Detect which cell encompasses the target text, then output its [x, y] center coordinate. 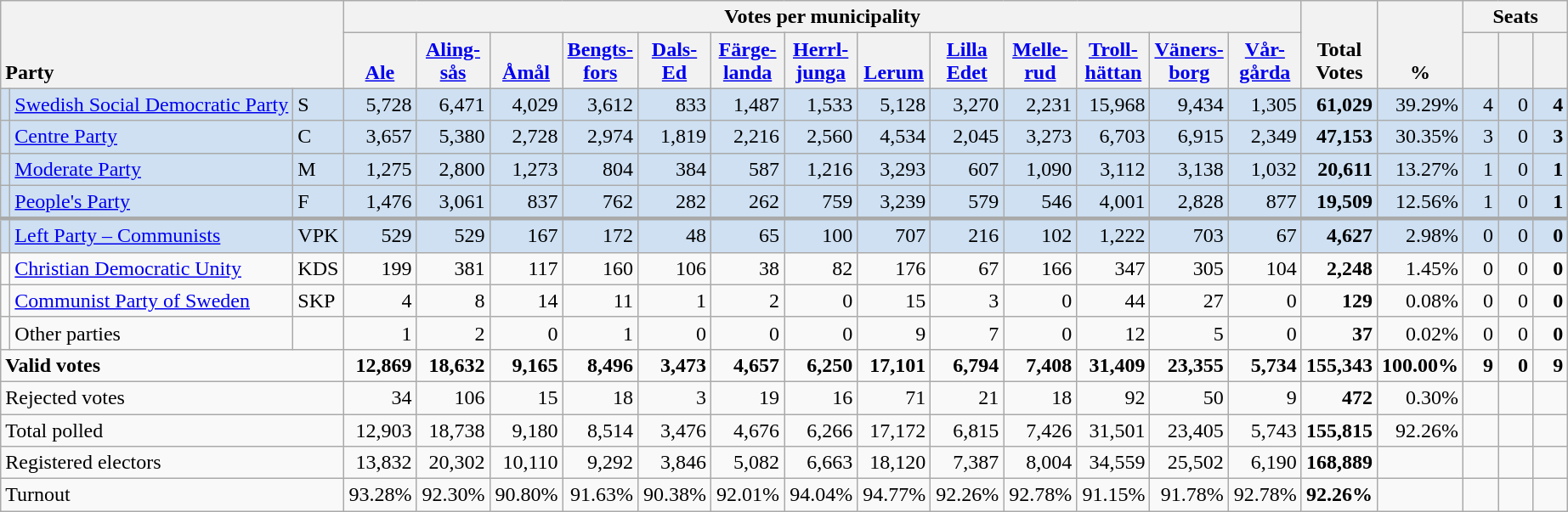
27 [1189, 301]
Registered electors [172, 463]
Total polled [172, 430]
M [318, 169]
6,190 [1265, 463]
2,045 [967, 137]
91.15% [1113, 495]
9,292 [600, 463]
11 [600, 301]
1,487 [748, 104]
160 [600, 268]
44 [1113, 301]
384 [674, 169]
65 [748, 236]
34 [380, 397]
759 [821, 202]
4,029 [526, 104]
347 [1113, 268]
20,611 [1339, 169]
5,128 [894, 104]
5,380 [453, 137]
Lilla Edet [967, 61]
216 [967, 236]
Lerum [894, 61]
19,509 [1339, 202]
Christian Democratic Unity [151, 268]
1.45% [1419, 268]
VPK [318, 236]
3,273 [1040, 137]
166 [1040, 268]
2,828 [1189, 202]
10,110 [526, 463]
23,355 [1189, 365]
6,915 [1189, 137]
1,305 [1265, 104]
15,968 [1113, 104]
18,738 [453, 430]
3,473 [674, 365]
199 [380, 268]
12,869 [380, 365]
129 [1339, 301]
23,405 [1189, 430]
2,974 [600, 137]
155,343 [1339, 365]
1,222 [1113, 236]
1,216 [821, 169]
607 [967, 169]
3,293 [894, 169]
2.98% [1419, 236]
3,846 [674, 463]
3,239 [894, 202]
100 [821, 236]
3,476 [674, 430]
82 [821, 268]
1,032 [1265, 169]
9,180 [526, 430]
104 [1265, 268]
3,112 [1113, 169]
Vår- gårda [1265, 61]
0.30% [1419, 397]
C [318, 137]
4,534 [894, 137]
3,138 [1189, 169]
90.80% [526, 495]
31,409 [1113, 365]
2,728 [526, 137]
37 [1339, 333]
Votes per municipality [823, 17]
Moderate Party [151, 169]
168,889 [1339, 463]
262 [748, 202]
8,496 [600, 365]
91.63% [600, 495]
4,627 [1339, 236]
91.78% [1189, 495]
1,090 [1040, 169]
1,819 [674, 137]
25,502 [1189, 463]
4,657 [748, 365]
30.35% [1419, 137]
F [318, 202]
Left Party – Communists [151, 236]
6,250 [821, 365]
Turnout [172, 495]
703 [1189, 236]
Aling- sås [453, 61]
Melle- rud [1040, 61]
People's Party [151, 202]
34,559 [1113, 463]
Valid votes [172, 365]
7,408 [1040, 365]
21 [967, 397]
18,120 [894, 463]
Rejected votes [172, 397]
20,302 [453, 463]
3,061 [453, 202]
1,275 [380, 169]
6,703 [1113, 137]
579 [967, 202]
2,231 [1040, 104]
90.38% [674, 495]
4,676 [748, 430]
8,004 [1040, 463]
50 [1189, 397]
Bengts- fors [600, 61]
13,832 [380, 463]
102 [1040, 236]
Other parties [151, 333]
762 [600, 202]
12.56% [1419, 202]
1,273 [526, 169]
472 [1339, 397]
167 [526, 236]
94.77% [894, 495]
Åmål [526, 61]
8,514 [600, 430]
2,560 [821, 137]
7,387 [967, 463]
707 [894, 236]
Ale [380, 61]
31,501 [1113, 430]
16 [821, 397]
48 [674, 236]
61,029 [1339, 104]
381 [453, 268]
71 [894, 397]
305 [1189, 268]
833 [674, 104]
5 [1189, 333]
5,082 [748, 463]
18,632 [453, 365]
17,172 [894, 430]
877 [1265, 202]
KDS [318, 268]
14 [526, 301]
172 [600, 236]
Troll- hättan [1113, 61]
7,426 [1040, 430]
Dals- Ed [674, 61]
2,248 [1339, 268]
SKP [318, 301]
Herrl- junga [821, 61]
12 [1113, 333]
8 [453, 301]
5,728 [380, 104]
100.00% [1419, 365]
5,734 [1265, 365]
3,612 [600, 104]
Centre Party [151, 137]
2,349 [1265, 137]
0.08% [1419, 301]
Communist Party of Sweden [151, 301]
6,815 [967, 430]
6,266 [821, 430]
% [1419, 44]
5,743 [1265, 430]
Väners- borg [1189, 61]
13.27% [1419, 169]
0.02% [1419, 333]
117 [526, 268]
6,471 [453, 104]
47,153 [1339, 137]
12,903 [380, 430]
94.04% [821, 495]
1,476 [380, 202]
9,434 [1189, 104]
Total Votes [1339, 44]
93.28% [380, 495]
804 [600, 169]
Party [172, 44]
4,001 [1113, 202]
92.01% [748, 495]
S [318, 104]
282 [674, 202]
6,794 [967, 365]
2,216 [748, 137]
546 [1040, 202]
176 [894, 268]
1,533 [821, 104]
Färge- landa [748, 61]
Seats [1516, 17]
837 [526, 202]
92 [1113, 397]
155,815 [1339, 430]
6,663 [821, 463]
9,165 [526, 365]
587 [748, 169]
39.29% [1419, 104]
3,270 [967, 104]
92.30% [453, 495]
38 [748, 268]
19 [748, 397]
Swedish Social Democratic Party [151, 104]
3,657 [380, 137]
2,800 [453, 169]
7 [967, 333]
17,101 [894, 365]
